Return [x, y] of the center of cell containing provided text 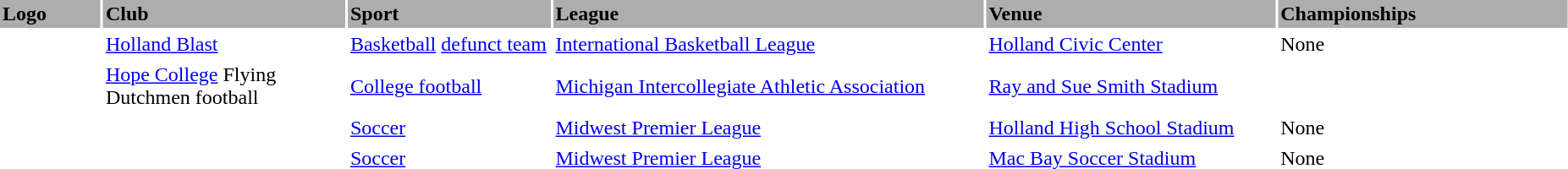
Michigan Intercollegiate Athletic Association [768, 86]
Club [224, 14]
Sport [449, 14]
International Basketball League [768, 44]
Hope College Flying Dutchmen football [224, 86]
Venue [1131, 14]
Logo [51, 14]
Holland Blast [224, 44]
Basketball defunct team [449, 44]
Soccer [449, 128]
League [768, 14]
Midwest Premier League [768, 128]
Holland Civic Center [1131, 44]
College football [449, 86]
Ray and Sue Smith Stadium [1131, 86]
Holland High School Stadium [1131, 128]
Championships [1422, 14]
